Determine the (X, Y) coordinate at the center of the cell enclosing the given text.  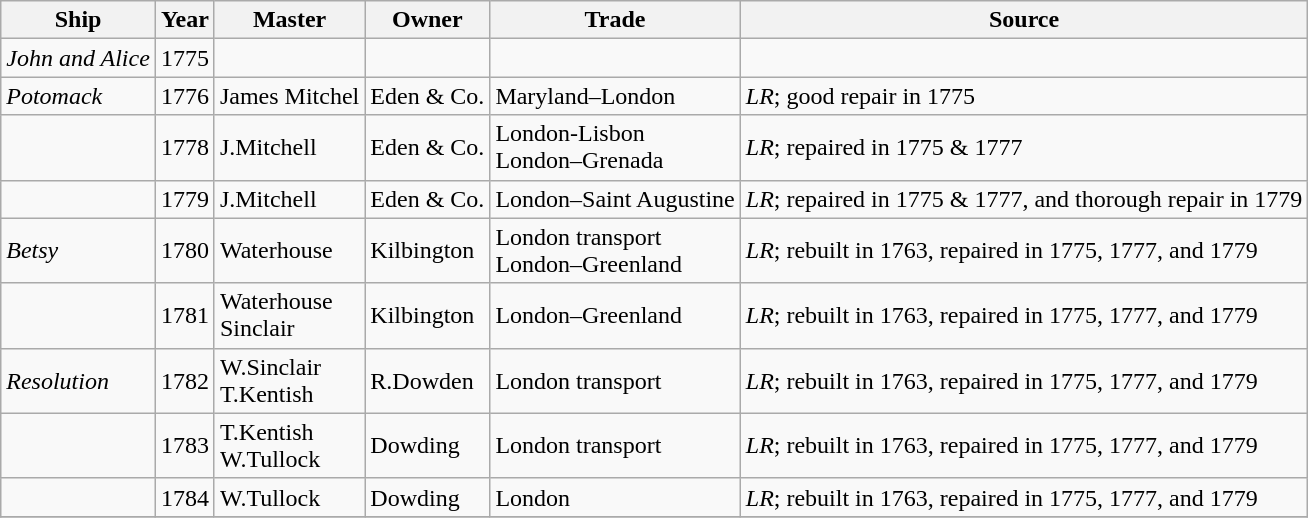
Resolution (78, 380)
Waterhouse (289, 250)
1784 (184, 497)
James Mitchel (289, 96)
London–Saint Augustine (615, 199)
LR; repaired in 1775 & 1777 (1024, 148)
1778 (184, 148)
Betsy (78, 250)
Trade (615, 20)
W.Tullock (289, 497)
W.SinclairT.Kentish (289, 380)
Year (184, 20)
LR; good repair in 1775 (1024, 96)
T.KentishW.Tullock (289, 446)
WaterhouseSinclair (289, 316)
1781 (184, 316)
Master (289, 20)
Ship (78, 20)
1783 (184, 446)
1780 (184, 250)
John and Alice (78, 58)
Potomack (78, 96)
1782 (184, 380)
LR; repaired in 1775 & 1777, and thorough repair in 1779 (1024, 199)
1779 (184, 199)
Owner (428, 20)
1776 (184, 96)
London-LisbonLondon–Grenada (615, 148)
Source (1024, 20)
1775 (184, 58)
Maryland–London (615, 96)
R.Dowden (428, 380)
London–Greenland (615, 316)
London (615, 497)
London transportLondon–Greenland (615, 250)
